Search for the cell housing the specified text and yield its [X, Y] center coordinate. 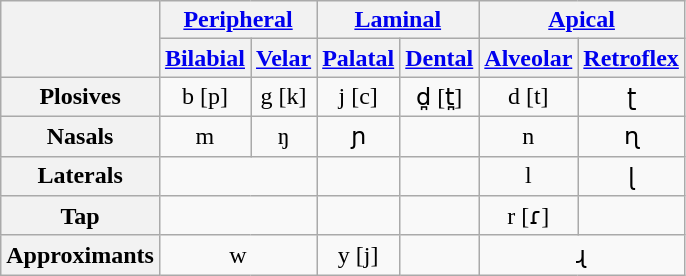
ŋ [283, 136]
Peripheral [238, 20]
Bilabial [204, 58]
Laminal [398, 20]
Palatal [358, 58]
r [ɾ] [528, 216]
ɭ [632, 176]
Retroflex [632, 58]
Laterals [80, 176]
w [238, 255]
g [k] [283, 97]
Approximants [80, 255]
Apical [582, 20]
ʈ [632, 97]
m [204, 136]
y [j] [358, 255]
ɻ [582, 255]
n [528, 136]
Alveolar [528, 58]
Plosives [80, 97]
Tap [80, 216]
ɳ [632, 136]
j [c] [358, 97]
b [p] [204, 97]
Dental [440, 58]
d [t] [528, 97]
l [528, 176]
d̪ [t̪] [440, 97]
Nasals [80, 136]
ɲ [358, 136]
Velar [283, 58]
